Determine the [X, Y] coordinate at the center of the cell enclosing the given text.  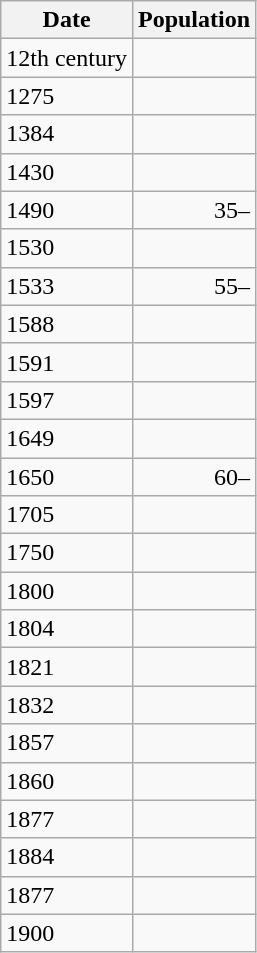
1800 [67, 591]
12th century [67, 58]
1650 [67, 477]
Population [194, 20]
1832 [67, 705]
Date [67, 20]
1430 [67, 172]
1821 [67, 667]
1490 [67, 210]
1900 [67, 933]
1860 [67, 781]
55– [194, 286]
1533 [67, 286]
1530 [67, 248]
1591 [67, 362]
1705 [67, 515]
1649 [67, 438]
1750 [67, 553]
35– [194, 210]
1384 [67, 134]
60– [194, 477]
1884 [67, 857]
1857 [67, 743]
1588 [67, 324]
1597 [67, 400]
1804 [67, 629]
1275 [67, 96]
